Scan for the cell matching the given text and deliver its [X, Y] coordinate at center. 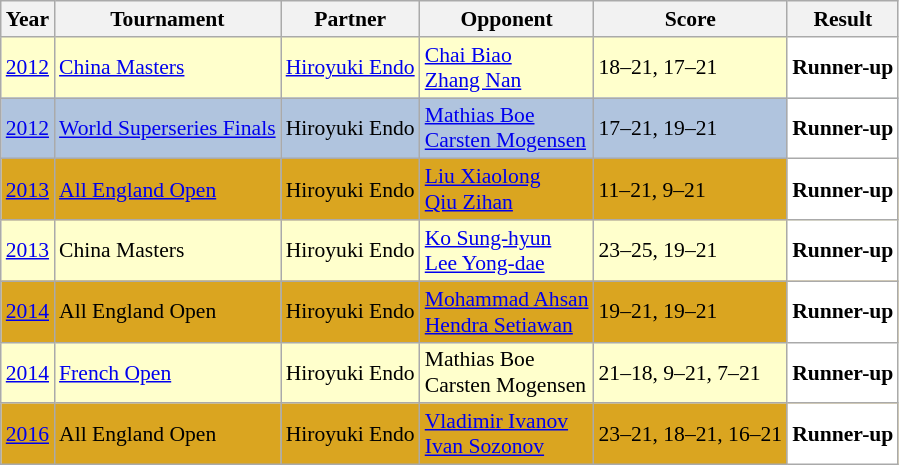
23–25, 19–21 [691, 250]
Liu Xiaolong Qiu Zihan [507, 190]
Opponent [507, 19]
23–21, 18–21, 16–21 [691, 434]
21–18, 9–21, 7–21 [691, 372]
World Superseries Finals [168, 128]
Chai Biao Zhang Nan [507, 68]
2016 [28, 434]
Vladimir Ivanov Ivan Sozonov [507, 434]
17–21, 19–21 [691, 128]
Ko Sung-hyun Lee Yong-dae [507, 250]
Score [691, 19]
Result [842, 19]
18–21, 17–21 [691, 68]
French Open [168, 372]
Tournament [168, 19]
Mohammad Ahsan Hendra Setiawan [507, 312]
11–21, 9–21 [691, 190]
19–21, 19–21 [691, 312]
Year [28, 19]
Partner [350, 19]
